Search for the cell housing the specified text and yield its (X, Y) center coordinate. 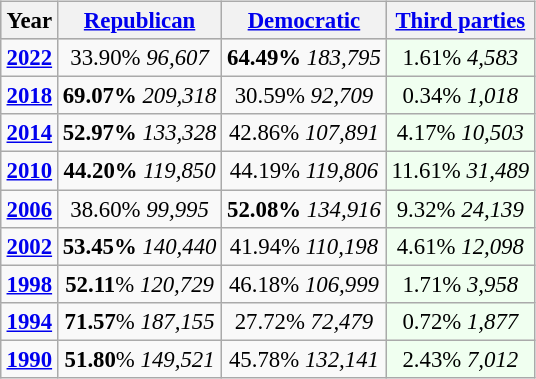
2022 (29, 58)
2018 (29, 96)
2006 (29, 209)
4.61% 12,098 (460, 246)
42.86% 107,891 (304, 133)
1.71% 3,958 (460, 284)
44.19% 119,806 (304, 171)
11.61% 31,489 (460, 171)
Year (29, 21)
38.60% 99,995 (139, 209)
9.32% 24,139 (460, 209)
1994 (29, 321)
52.08% 134,916 (304, 209)
27.72% 72,479 (304, 321)
69.07% 209,318 (139, 96)
0.34% 1,018 (460, 96)
52.97% 133,328 (139, 133)
44.20% 119,850 (139, 171)
2002 (29, 246)
45.78% 132,141 (304, 359)
2.43% 7,012 (460, 359)
53.45% 140,440 (139, 246)
0.72% 1,877 (460, 321)
Republican (139, 21)
71.57% 187,155 (139, 321)
2010 (29, 171)
41.94% 110,198 (304, 246)
Democratic (304, 21)
64.49% 183,795 (304, 58)
30.59% 92,709 (304, 96)
1.61% 4,583 (460, 58)
52.11% 120,729 (139, 284)
1990 (29, 359)
51.80% 149,521 (139, 359)
Third parties (460, 21)
46.18% 106,999 (304, 284)
1998 (29, 284)
4.17% 10,503 (460, 133)
33.90% 96,607 (139, 58)
2014 (29, 133)
